Locate the cell with the specified text and output its (X, Y) center coordinate. 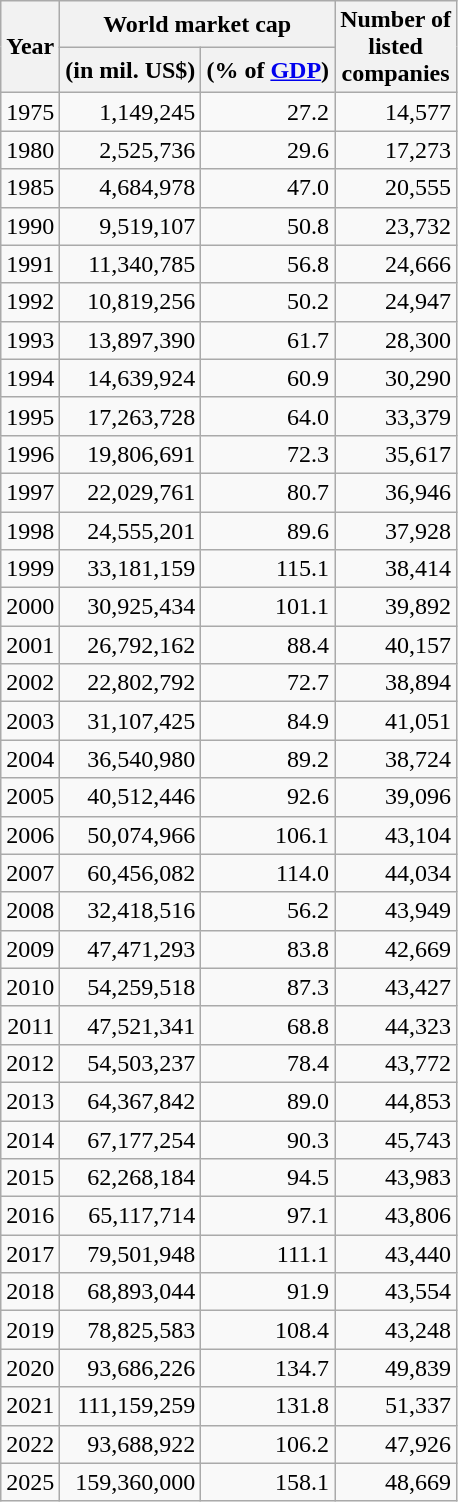
1999 (30, 569)
17,273 (396, 150)
Number oflistedcompanies (396, 47)
37,928 (396, 531)
2008 (30, 911)
2001 (30, 645)
93,686,226 (130, 1368)
78,825,583 (130, 1330)
106.1 (268, 835)
2016 (30, 1216)
101.1 (268, 607)
54,259,518 (130, 987)
72.3 (268, 454)
22,029,761 (130, 492)
42,669 (396, 949)
1990 (30, 226)
2004 (30, 759)
41,051 (396, 721)
33,181,159 (130, 569)
43,806 (396, 1216)
Year (30, 47)
84.9 (268, 721)
79,501,948 (130, 1254)
2012 (30, 1063)
2,525,736 (130, 150)
2002 (30, 683)
2022 (30, 1444)
111,159,259 (130, 1406)
2009 (30, 949)
45,743 (396, 1139)
2011 (30, 1025)
2015 (30, 1178)
38,414 (396, 569)
2000 (30, 607)
78.4 (268, 1063)
67,177,254 (130, 1139)
10,819,256 (130, 302)
60,456,082 (130, 873)
50,074,966 (130, 835)
92.6 (268, 797)
1992 (30, 302)
23,732 (396, 226)
158.1 (268, 1482)
47,926 (396, 1444)
65,117,714 (130, 1216)
47,471,293 (130, 949)
89.2 (268, 759)
68,893,044 (130, 1292)
2006 (30, 835)
22,802,792 (130, 683)
2005 (30, 797)
43,983 (396, 1178)
(in mil. US$) (130, 70)
89.6 (268, 531)
1993 (30, 340)
89.0 (268, 1101)
68.8 (268, 1025)
83.8 (268, 949)
1985 (30, 188)
38,894 (396, 683)
36,946 (396, 492)
2021 (30, 1406)
9,519,107 (130, 226)
39,892 (396, 607)
44,853 (396, 1101)
32,418,516 (130, 911)
44,323 (396, 1025)
1975 (30, 112)
88.4 (268, 645)
50.2 (268, 302)
97.1 (268, 1216)
1996 (30, 454)
14,577 (396, 112)
26,792,162 (130, 645)
24,947 (396, 302)
94.5 (268, 1178)
1998 (30, 531)
30,925,434 (130, 607)
36,540,980 (130, 759)
38,724 (396, 759)
19,806,691 (130, 454)
35,617 (396, 454)
24,666 (396, 264)
62,268,184 (130, 1178)
60.9 (268, 378)
14,639,924 (130, 378)
87.3 (268, 987)
43,104 (396, 835)
56.2 (268, 911)
51,337 (396, 1406)
1995 (30, 416)
2017 (30, 1254)
2019 (30, 1330)
4,684,978 (130, 188)
1997 (30, 492)
114.0 (268, 873)
115.1 (268, 569)
1,149,245 (130, 112)
61.7 (268, 340)
2025 (30, 1482)
64.0 (268, 416)
50.8 (268, 226)
1980 (30, 150)
47,521,341 (130, 1025)
2003 (30, 721)
39,096 (396, 797)
40,157 (396, 645)
43,949 (396, 911)
2007 (30, 873)
93,688,922 (130, 1444)
159,360,000 (130, 1482)
43,772 (396, 1063)
World market cap (198, 24)
111.1 (268, 1254)
17,263,728 (130, 416)
131.8 (268, 1406)
72.7 (268, 683)
24,555,201 (130, 531)
80.7 (268, 492)
49,839 (396, 1368)
106.2 (268, 1444)
64,367,842 (130, 1101)
33,379 (396, 416)
2018 (30, 1292)
90.3 (268, 1139)
40,512,446 (130, 797)
2020 (30, 1368)
20,555 (396, 188)
91.9 (268, 1292)
134.7 (268, 1368)
13,897,390 (130, 340)
44,034 (396, 873)
28,300 (396, 340)
27.2 (268, 112)
47.0 (268, 188)
2010 (30, 987)
30,290 (396, 378)
1994 (30, 378)
31,107,425 (130, 721)
43,248 (396, 1330)
(% of GDP) (268, 70)
43,427 (396, 987)
43,440 (396, 1254)
108.4 (268, 1330)
29.6 (268, 150)
2013 (30, 1101)
48,669 (396, 1482)
11,340,785 (130, 264)
43,554 (396, 1292)
2014 (30, 1139)
54,503,237 (130, 1063)
56.8 (268, 264)
1991 (30, 264)
